Capture the cell that displays the provided text and extract its [X, Y] central coordinate. 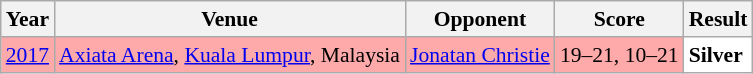
19–21, 10–21 [620, 55]
Score [620, 19]
Year [28, 19]
Result [718, 19]
Jonatan Christie [480, 55]
Opponent [480, 19]
2017 [28, 55]
Axiata Arena, Kuala Lumpur, Malaysia [230, 55]
Venue [230, 19]
Silver [718, 55]
